Pinpoint the cell where the given text exists, returning its [X, Y] midpoint coordinate. 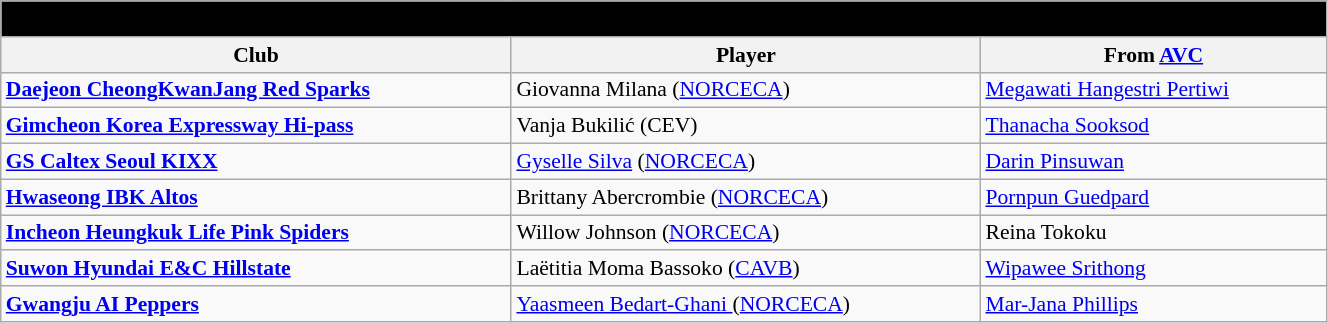
Laëtitia Moma Bassoko (CAVB) [746, 269]
Mar-Jana Phillips [1153, 304]
Willow Johnson (NORCECA) [746, 233]
Daejeon CheongKwanJang Red Sparks [256, 90]
Incheon Heungkuk Life Pink Spiders [256, 233]
The list of 2023–24 V.League (South Korea) Women's Foreign Players [664, 19]
From AVC [1153, 55]
Wipawee Srithong [1153, 269]
Gimcheon Korea Expressway Hi-pass [256, 126]
Darin Pinsuwan [1153, 162]
Gwangju AI Peppers [256, 304]
Brittany Abercrombie (NORCECA) [746, 197]
Megawati Hangestri Pertiwi [1153, 90]
Club [256, 55]
GS Caltex Seoul KIXX [256, 162]
Yaasmeen Bedart-Ghani (NORCECA) [746, 304]
Vanja Bukilić (CEV) [746, 126]
Suwon Hyundai E&C Hillstate [256, 269]
Thanacha Sooksod [1153, 126]
Pornpun Guedpard [1153, 197]
Hwaseong IBK Altos [256, 197]
Reina Tokoku [1153, 233]
Gyselle Silva (NORCECA) [746, 162]
Giovanna Milana (NORCECA) [746, 90]
Player [746, 55]
